Detect which cell encompasses the target text, then output its [X, Y] center coordinate. 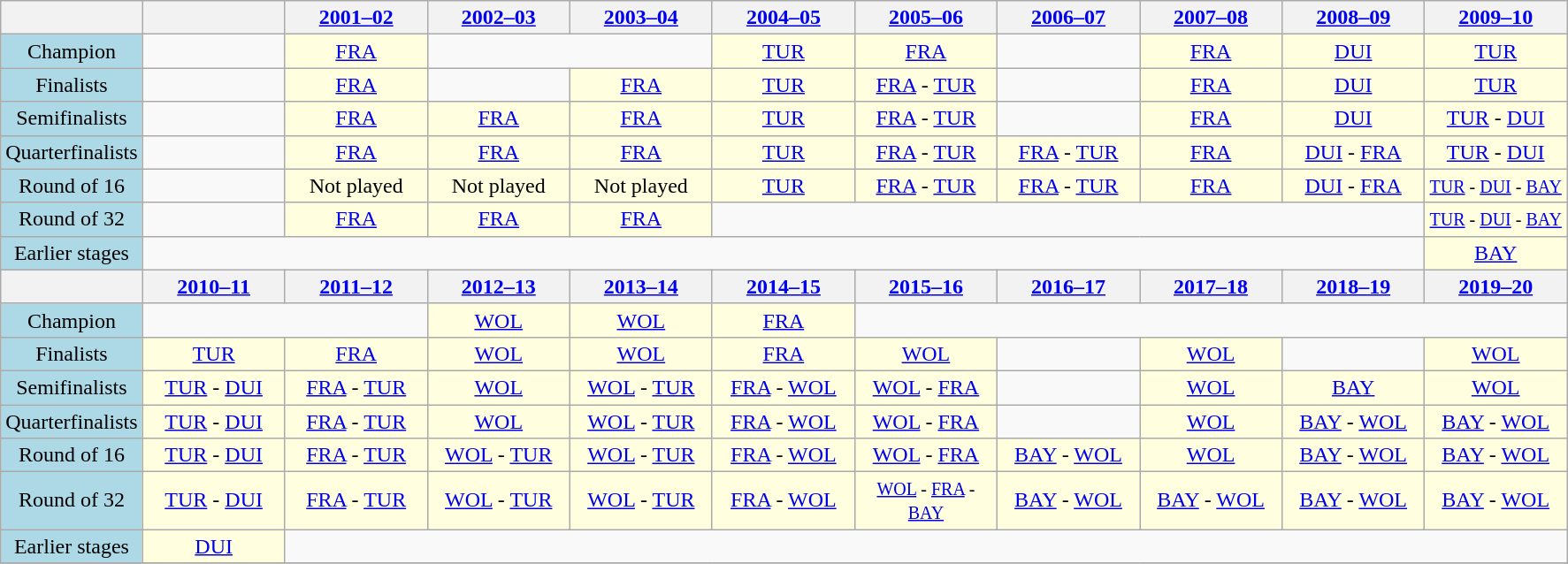
2002–03 [499, 18]
2013–14 [640, 286]
2014–15 [784, 286]
2015–16 [925, 286]
2003–04 [640, 18]
2004–05 [784, 18]
WOL - FRA - BAY [925, 500]
2017–18 [1212, 286]
2012–13 [499, 286]
2005–06 [925, 18]
2008–09 [1353, 18]
2001–02 [356, 18]
2018–19 [1353, 286]
2016–17 [1068, 286]
2006–07 [1068, 18]
2007–08 [1212, 18]
2011–12 [356, 286]
2019–20 [1496, 286]
2009–10 [1496, 18]
2010–11 [214, 286]
